Return (x, y) of the center of cell containing provided text 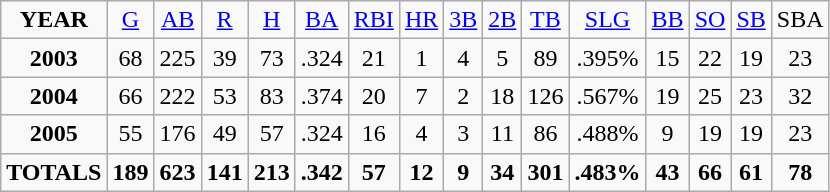
16 (374, 134)
BA (322, 20)
189 (130, 172)
61 (751, 172)
43 (668, 172)
AB (178, 20)
39 (224, 58)
83 (272, 96)
225 (178, 58)
73 (272, 58)
32 (800, 96)
213 (272, 172)
1 (421, 58)
18 (502, 96)
RBI (374, 20)
YEAR (54, 20)
.395% (608, 58)
15 (668, 58)
3 (464, 134)
89 (546, 58)
176 (178, 134)
222 (178, 96)
55 (130, 134)
68 (130, 58)
7 (421, 96)
H (272, 20)
20 (374, 96)
49 (224, 134)
25 (710, 96)
R (224, 20)
623 (178, 172)
.342 (322, 172)
2 (464, 96)
BB (668, 20)
.374 (322, 96)
2004 (54, 96)
34 (502, 172)
.567% (608, 96)
86 (546, 134)
SO (710, 20)
11 (502, 134)
126 (546, 96)
G (130, 20)
141 (224, 172)
SB (751, 20)
TB (546, 20)
SBA (800, 20)
53 (224, 96)
.488% (608, 134)
22 (710, 58)
SLG (608, 20)
TOTALS (54, 172)
78 (800, 172)
5 (502, 58)
301 (546, 172)
3B (464, 20)
2B (502, 20)
2003 (54, 58)
12 (421, 172)
.483% (608, 172)
HR (421, 20)
21 (374, 58)
2005 (54, 134)
